Output the (X, Y) coordinate of the center of the cell containing the given text.  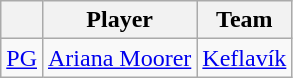
Ariana Moorer (119, 58)
Team (244, 20)
Player (119, 20)
Keflavík (244, 58)
PG (22, 58)
